From the cell containing the given text, extract its center point as [x, y] coordinate. 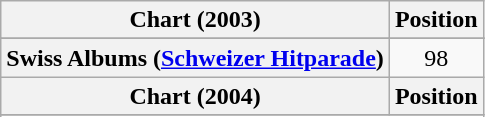
98 [436, 58]
Swiss Albums (Schweizer Hitparade) [196, 58]
Chart (2003) [196, 20]
Chart (2004) [196, 96]
